Scan for the cell matching the given text and deliver its (X, Y) coordinate at center. 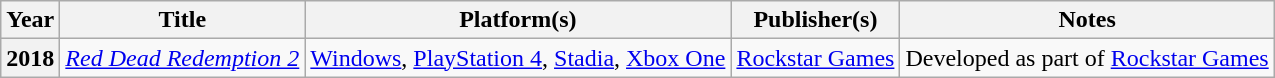
Year (30, 20)
Rockstar Games (816, 58)
Red Dead Redemption 2 (182, 58)
Title (182, 20)
Notes (1087, 20)
Publisher(s) (816, 20)
Windows, PlayStation 4, Stadia, Xbox One (518, 58)
Platform(s) (518, 20)
Developed as part of Rockstar Games (1087, 58)
2018 (30, 58)
